Capture the cell that displays the provided text and extract its (X, Y) central coordinate. 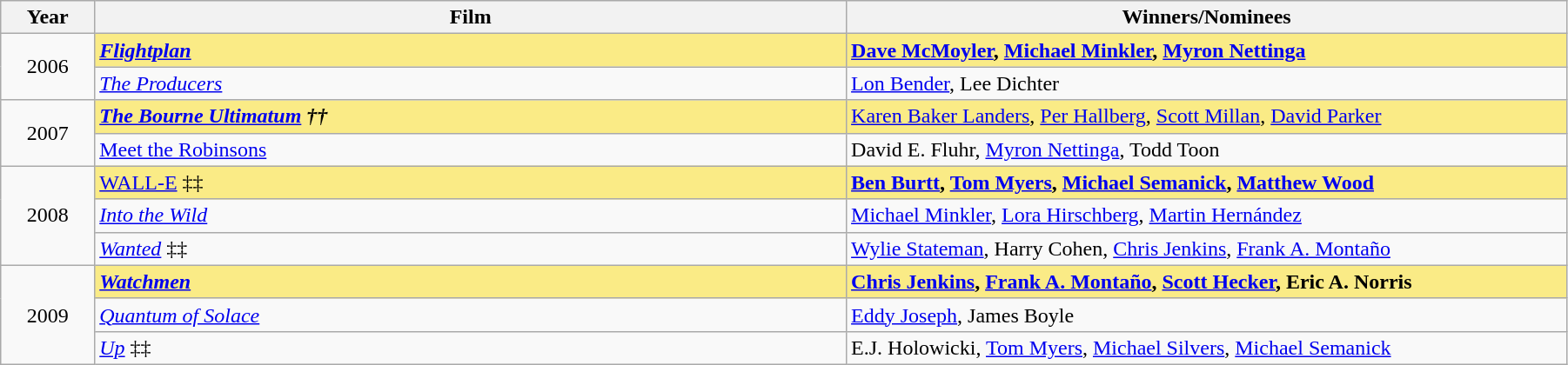
2006 (48, 67)
Wylie Stateman, Harry Cohen, Chris Jenkins, Frank A. Montaño (1207, 249)
Meet the Robinsons (471, 149)
WALL-E ‡‡ (471, 182)
Flightplan (471, 50)
E.J. Holowicki, Tom Myers, Michael Silvers, Michael Semanick (1207, 348)
Wanted ‡‡ (471, 249)
The Producers (471, 83)
Lon Bender, Lee Dichter (1207, 83)
2007 (48, 133)
Up ‡‡ (471, 348)
Michael Minkler, Lora Hirschberg, Martin Hernández (1207, 216)
Quantum of Solace (471, 315)
Chris Jenkins, Frank A. Montaño, Scott Hecker, Eric A. Norris (1207, 282)
Year (48, 17)
David E. Fluhr, Myron Nettinga, Todd Toon (1207, 149)
Karen Baker Landers, Per Hallberg, Scott Millan, David Parker (1207, 116)
2008 (48, 216)
Into the Wild (471, 216)
Watchmen (471, 282)
Film (471, 17)
Winners/Nominees (1207, 17)
Eddy Joseph, James Boyle (1207, 315)
Ben Burtt, Tom Myers, Michael Semanick, Matthew Wood (1207, 182)
2009 (48, 315)
Dave McMoyler, Michael Minkler, Myron Nettinga (1207, 50)
The Bourne Ultimatum †† (471, 116)
